Return (x, y) of the center of cell containing provided text 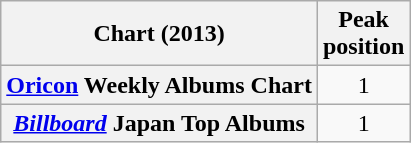
Oricon Weekly Albums Chart (160, 85)
Peakposition (363, 34)
Chart (2013) (160, 34)
Billboard Japan Top Albums (160, 123)
